Extract the [x, y] coordinate from the center of the cell holding the provided text.  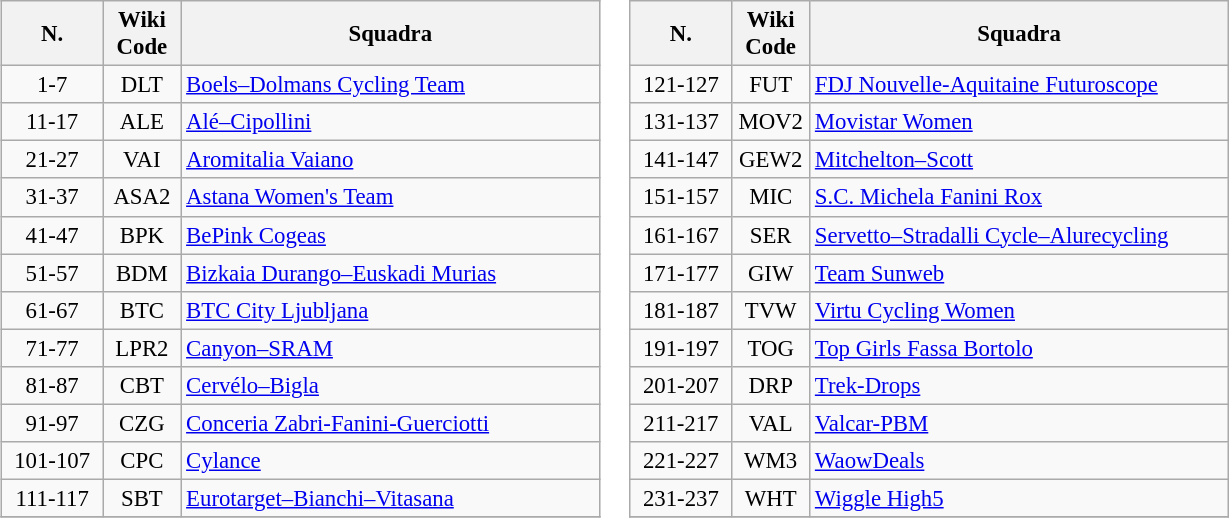
WaowDeals [1020, 461]
Bizkaia Durango–Euskadi Murias [390, 273]
ALE [142, 122]
181-187 [681, 310]
VAI [142, 160]
CPC [142, 461]
Astana Women's Team [390, 197]
Virtu Cycling Women [1020, 310]
VAL [771, 423]
Team Sunweb [1020, 273]
BDM [142, 273]
Top Girls Fassa Bortolo [1020, 348]
31-37 [52, 197]
81-87 [52, 385]
CBT [142, 385]
BePink Cogeas [390, 235]
151-157 [681, 197]
Cervélo–Bigla [390, 385]
Boels–Dolmans Cycling Team [390, 85]
WM3 [771, 461]
61-67 [52, 310]
S.C. Michela Fanini Rox [1020, 197]
Valcar-PBM [1020, 423]
1-7 [52, 85]
131-137 [681, 122]
121-127 [681, 85]
141-147 [681, 160]
Alé–Cipollini [390, 122]
FUT [771, 85]
Wiggle High5 [1020, 498]
BPK [142, 235]
SBT [142, 498]
Eurotarget–Bianchi–Vitasana [390, 498]
Cylance [390, 461]
231-237 [681, 498]
SER [771, 235]
191-197 [681, 348]
TOG [771, 348]
DRP [771, 385]
Aromitalia Vaiano [390, 160]
221-227 [681, 461]
Mitchelton–Scott [1020, 160]
MOV2 [771, 122]
ASA2 [142, 197]
MIC [771, 197]
BTC [142, 310]
101-107 [52, 461]
51-57 [52, 273]
91-97 [52, 423]
Movistar Women [1020, 122]
41-47 [52, 235]
TVW [771, 310]
BTC City Ljubljana [390, 310]
LPR2 [142, 348]
111-117 [52, 498]
Conceria Zabri-Fanini-Guerciotti [390, 423]
WHT [771, 498]
Servetto–Stradalli Cycle–Alurecycling [1020, 235]
DLT [142, 85]
GEW2 [771, 160]
201-207 [681, 385]
GIW [771, 273]
161-167 [681, 235]
Canyon–SRAM [390, 348]
FDJ Nouvelle-Aquitaine Futuroscope [1020, 85]
Trek-Drops [1020, 385]
21-27 [52, 160]
211-217 [681, 423]
11-17 [52, 122]
CZG [142, 423]
171-177 [681, 273]
71-77 [52, 348]
